Determine the [x, y] coordinate at the center of the cell enclosing the given text.  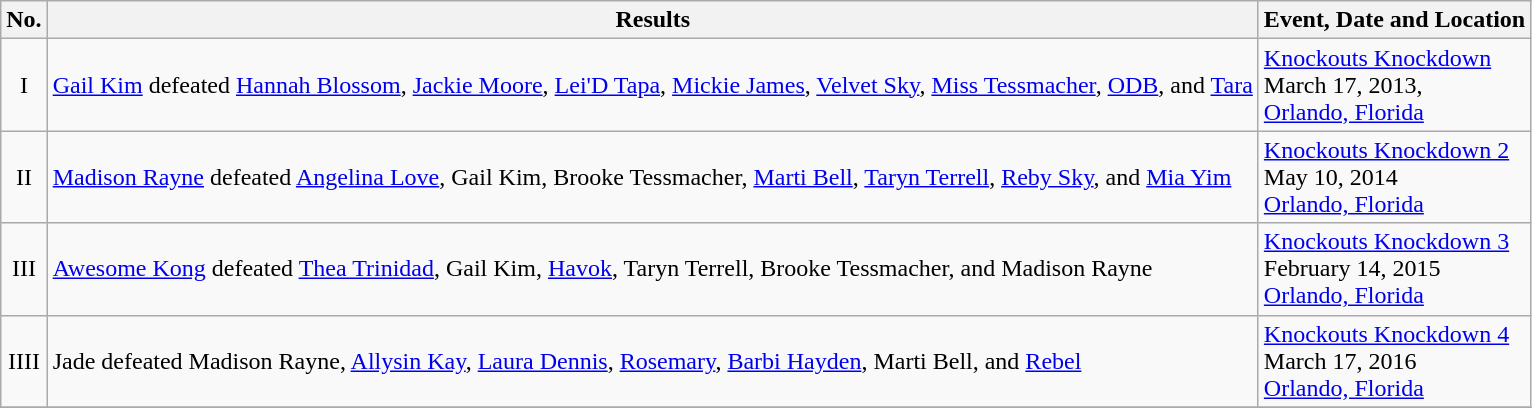
Knockouts Knockdown 3February 14, 2015Orlando, Florida [1394, 269]
II [24, 177]
No. [24, 20]
Madison Rayne defeated Angelina Love, Gail Kim, Brooke Tessmacher, Marti Bell, Taryn Terrell, Reby Sky, and Mia Yim [652, 177]
Gail Kim defeated Hannah Blossom, Jackie Moore, Lei'D Tapa, Mickie James, Velvet Sky, Miss Tessmacher, ODB, and Tara [652, 85]
III [24, 269]
Jade defeated Madison Rayne, Allysin Kay, Laura Dennis, Rosemary, Barbi Hayden, Marti Bell, and Rebel [652, 361]
Awesome Kong defeated Thea Trinidad, Gail Kim, Havok, Taryn Terrell, Brooke Tessmacher, and Madison Rayne [652, 269]
Event, Date and Location [1394, 20]
IIII [24, 361]
Knockouts Knockdown 2May 10, 2014Orlando, Florida [1394, 177]
Results [652, 20]
Knockouts KnockdownMarch 17, 2013,Orlando, Florida [1394, 85]
I [24, 85]
Knockouts Knockdown 4March 17, 2016Orlando, Florida [1394, 361]
